From the cell containing the given text, extract its center point as (x, y) coordinate. 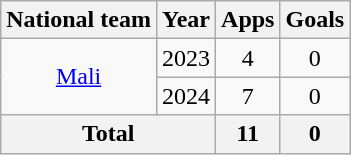
Goals (315, 20)
Total (108, 134)
2023 (186, 58)
Year (186, 20)
National team (79, 20)
2024 (186, 96)
11 (248, 134)
7 (248, 96)
Mali (79, 77)
4 (248, 58)
Apps (248, 20)
